From the cell containing the given text, extract its center point as [x, y] coordinate. 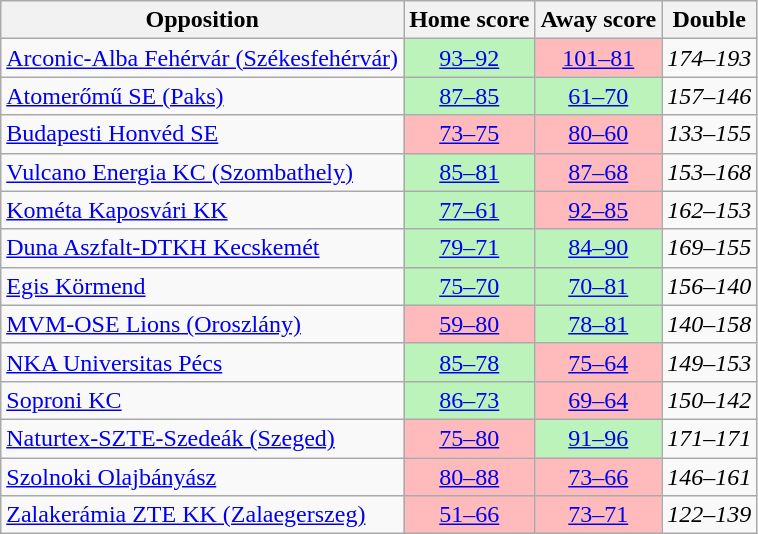
Vulcano Energia KC (Szombathely) [202, 172]
92–85 [598, 210]
87–85 [470, 96]
73–71 [598, 515]
69–64 [598, 400]
80–88 [470, 477]
171–171 [710, 438]
133–155 [710, 134]
157–146 [710, 96]
Kométa Kaposvári KK [202, 210]
75–70 [470, 286]
153–168 [710, 172]
Szolnoki Olajbányász [202, 477]
Home score [470, 20]
140–158 [710, 324]
150–142 [710, 400]
174–193 [710, 58]
Egis Körmend [202, 286]
73–75 [470, 134]
Away score [598, 20]
84–90 [598, 248]
122–139 [710, 515]
85–81 [470, 172]
61–70 [598, 96]
79–71 [470, 248]
85–78 [470, 362]
91–96 [598, 438]
Double [710, 20]
59–80 [470, 324]
70–81 [598, 286]
75–80 [470, 438]
146–161 [710, 477]
Budapesti Honvéd SE [202, 134]
101–81 [598, 58]
NKA Universitas Pécs [202, 362]
51–66 [470, 515]
93–92 [470, 58]
Duna Aszfalt-DTKH Kecskemét [202, 248]
87–68 [598, 172]
77–61 [470, 210]
Arconic-Alba Fehérvár (Székesfehérvár) [202, 58]
73–66 [598, 477]
Opposition [202, 20]
Naturtex-SZTE-Szedeák (Szeged) [202, 438]
Soproni KC [202, 400]
Atomerőmű SE (Paks) [202, 96]
156–140 [710, 286]
80–60 [598, 134]
Zalakerámia ZTE KK (Zalaegerszeg) [202, 515]
MVM-OSE Lions (Oroszlány) [202, 324]
149–153 [710, 362]
169–155 [710, 248]
78–81 [598, 324]
86–73 [470, 400]
75–64 [598, 362]
162–153 [710, 210]
